For the text-containing cell, return its midpoint in (X, Y) coordinate format. 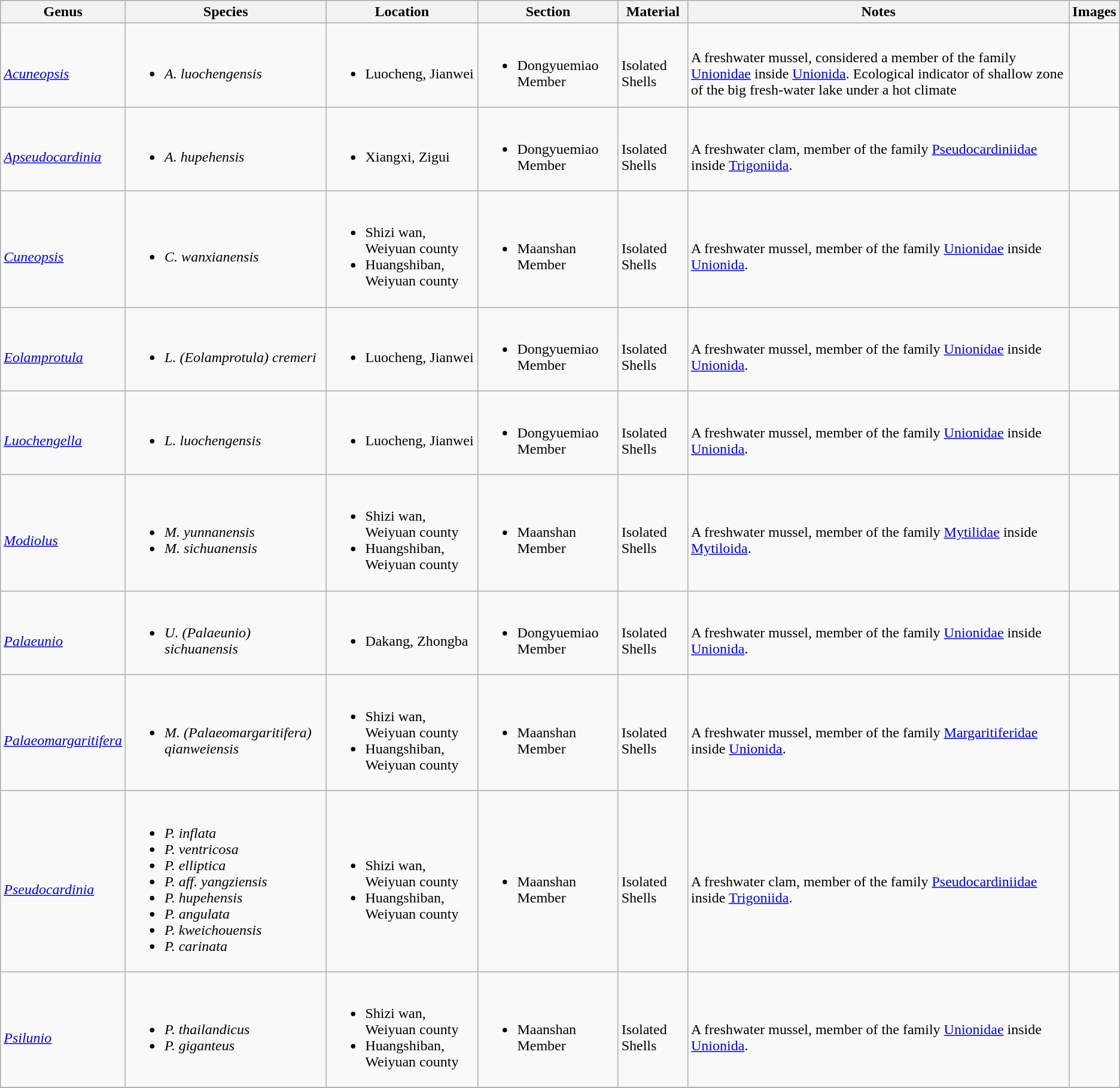
Images (1094, 12)
P. inflataP. ventricosaP. ellipticaP. aff. yangziensisP. hupehensisP. angulataP. kweichouensisP. carinata (226, 881)
Acuneopsis (63, 65)
P. thailandicusP. giganteus (226, 1029)
U. (Palaeunio) sichuanensis (226, 633)
L. luochengensis (226, 433)
Palaeunio (63, 633)
M. (Palaeomargaritifera) qianweiensis (226, 733)
Notes (878, 12)
Luochengella (63, 433)
A freshwater mussel, member of the family Margaritiferidae inside Unionida. (878, 733)
Genus (63, 12)
M. yunnanensisM. sichuanensis (226, 533)
L. (Eolamprotula) cremeri (226, 349)
A. hupehensis (226, 149)
Species (226, 12)
Palaeomargaritifera (63, 733)
C. wanxianensis (226, 249)
Location (402, 12)
Pseudocardinia (63, 881)
Dakang, Zhongba (402, 633)
Xiangxi, Zigui (402, 149)
A freshwater mussel, member of the family Mytilidae inside Mytiloida. (878, 533)
A. luochengensis (226, 65)
Apseudocardinia (63, 149)
Psilunio (63, 1029)
Material (653, 12)
Modiolus (63, 533)
Section (548, 12)
Cuneopsis (63, 249)
Eolamprotula (63, 349)
